Return (x, y) of the center of cell containing provided text 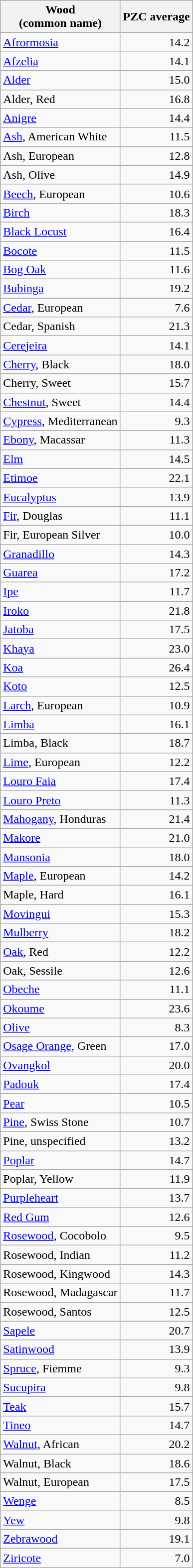
Satinwood (60, 1349)
Eucalyptus (60, 497)
Mansonia (60, 857)
Walnut, European (60, 1482)
17.0 (157, 1046)
Red Gum (60, 1217)
Koto (60, 686)
Mahogany, Honduras (60, 819)
PZC average (157, 17)
Wenge (60, 1501)
Olive (60, 1027)
Oak, Red (60, 952)
Larch, European (60, 705)
8.5 (157, 1501)
9.5 (157, 1236)
21.3 (157, 327)
19.1 (157, 1539)
Poplar, Yellow (60, 1179)
21.4 (157, 819)
Black Locust (60, 231)
13.2 (157, 1141)
Rosewood, Santos (60, 1312)
Ebony, Macassar (60, 440)
11.2 (157, 1255)
Ziricote (60, 1558)
22.1 (157, 478)
20.2 (157, 1444)
Limba, Black (60, 743)
Pine, Swiss Stone (60, 1122)
Maple, European (60, 876)
10.6 (157, 194)
Ipe (60, 592)
Poplar (60, 1160)
Elm (60, 459)
Wood(common name) (60, 17)
Maple, Hard (60, 895)
Osage Orange, Green (60, 1046)
Fir, European Silver (60, 535)
Rosewood, Cocobolo (60, 1236)
Teak (60, 1406)
Walnut, Black (60, 1463)
10.7 (157, 1122)
16.8 (157, 99)
Cedar, European (60, 308)
Ash, American White (60, 137)
10.5 (157, 1103)
11.9 (157, 1179)
Cherry, Sweet (60, 383)
Rosewood, Indian (60, 1255)
Mulberry (60, 933)
Bog Oak (60, 270)
11.6 (157, 270)
26.4 (157, 668)
Padouk (60, 1084)
Sapele (60, 1331)
Afrormosia (60, 42)
23.6 (157, 1008)
21.0 (157, 838)
Pear (60, 1103)
Cerejeira (60, 345)
10.9 (157, 705)
14.9 (157, 175)
Etimoe (60, 478)
Tineo (60, 1425)
Rosewood, Kingwood (60, 1274)
Bubinga (60, 289)
14.5 (157, 459)
7.0 (157, 1558)
Alder (60, 80)
Cherry, Black (60, 364)
20.0 (157, 1065)
Granadillo (60, 554)
15.3 (157, 914)
Jatoba (60, 630)
Louro Faia (60, 781)
Cedar, Spanish (60, 327)
Yew (60, 1520)
12.8 (157, 156)
18.7 (157, 743)
Cypress, Mediterranean (60, 421)
Birch (60, 213)
Fir, Douglas (60, 516)
19.2 (157, 289)
Oak, Sessile (60, 971)
8.3 (157, 1027)
Purpleheart (60, 1198)
Pine, unspecified (60, 1141)
20.7 (157, 1331)
Zebrawood (60, 1539)
Lime, European (60, 762)
Guarea (60, 573)
21.8 (157, 611)
Ovangkol (60, 1065)
17.2 (157, 573)
Chestnut, Sweet (60, 402)
Iroko (60, 611)
10.0 (157, 535)
Obeche (60, 990)
Spruce, Fiemme (60, 1368)
Koa (60, 668)
Anigre (60, 118)
Louro Preto (60, 800)
Alder, Red (60, 99)
Ash, Olive (60, 175)
Rosewood, Madagascar (60, 1293)
Afzelia (60, 61)
13.7 (157, 1198)
Khaya (60, 649)
18.6 (157, 1463)
18.3 (157, 213)
Sucupira (60, 1387)
Bocote (60, 250)
16.4 (157, 231)
Limba (60, 724)
Walnut, African (60, 1444)
23.0 (157, 649)
15.0 (157, 80)
Okoume (60, 1008)
Ash, European (60, 156)
Beech, European (60, 194)
Movingui (60, 914)
7.6 (157, 308)
Makore (60, 838)
18.2 (157, 933)
